Return (x, y) of the center of cell containing provided text 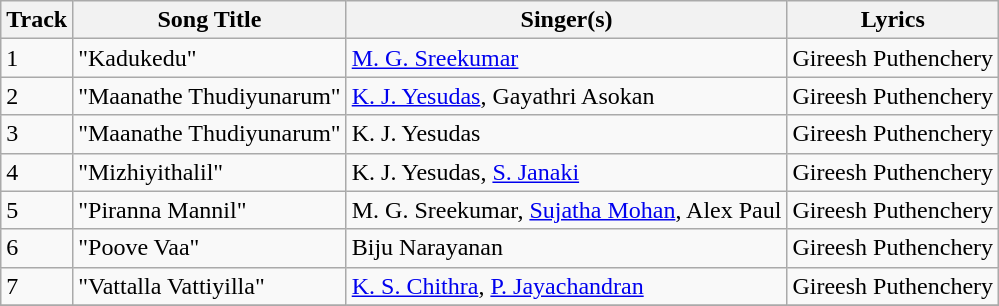
7 (37, 286)
K. J. Yesudas, S. Janaki (566, 172)
3 (37, 134)
Lyrics (893, 20)
"Vattalla Vattiyilla" (210, 286)
1 (37, 58)
K. S. Chithra, P. Jayachandran (566, 286)
Singer(s) (566, 20)
Track (37, 20)
Biju Narayanan (566, 248)
"Mizhiyithalil" (210, 172)
M. G. Sreekumar, Sujatha Mohan, Alex Paul (566, 210)
4 (37, 172)
"Kadukedu" (210, 58)
"Poove Vaa" (210, 248)
K. J. Yesudas (566, 134)
K. J. Yesudas, Gayathri Asokan (566, 96)
Song Title (210, 20)
M. G. Sreekumar (566, 58)
"Piranna Mannil" (210, 210)
2 (37, 96)
6 (37, 248)
5 (37, 210)
